For the text-containing cell, return its midpoint in (X, Y) coordinate format. 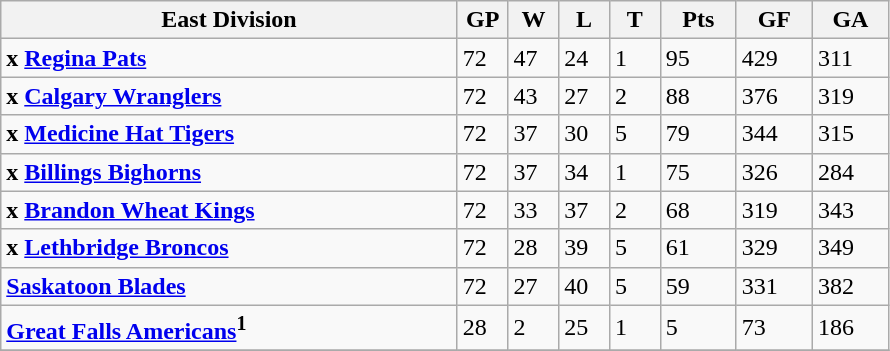
Saskatoon Blades (230, 286)
376 (774, 96)
284 (850, 172)
88 (698, 96)
x Brandon Wheat Kings (230, 210)
73 (774, 328)
x Lethbridge Broncos (230, 248)
344 (774, 134)
40 (584, 286)
315 (850, 134)
W (534, 20)
GP (482, 20)
x Calgary Wranglers (230, 96)
GA (850, 20)
L (584, 20)
68 (698, 210)
331 (774, 286)
326 (774, 172)
33 (534, 210)
75 (698, 172)
39 (584, 248)
x Regina Pats (230, 58)
x Billings Bighorns (230, 172)
61 (698, 248)
34 (584, 172)
24 (584, 58)
Great Falls Americans1 (230, 328)
382 (850, 286)
79 (698, 134)
43 (534, 96)
59 (698, 286)
East Division (230, 20)
GF (774, 20)
329 (774, 248)
343 (850, 210)
Pts (698, 20)
186 (850, 328)
T (634, 20)
x Medicine Hat Tigers (230, 134)
95 (698, 58)
30 (584, 134)
47 (534, 58)
349 (850, 248)
25 (584, 328)
311 (850, 58)
429 (774, 58)
